Return the [x, y] coordinate for the center point of the cell that contains the specified text.  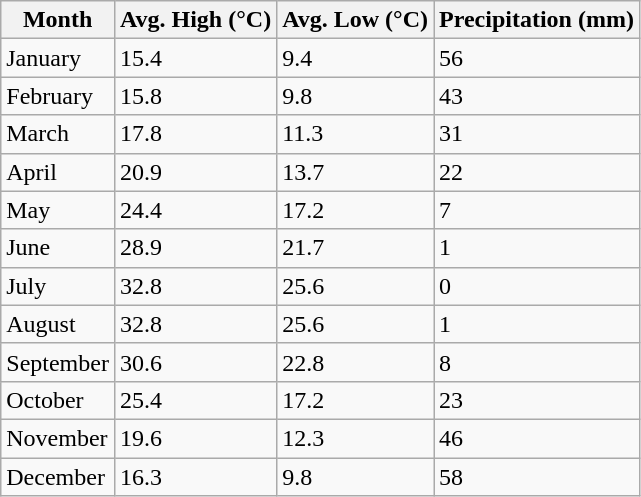
23 [537, 400]
15.4 [195, 58]
November [58, 438]
46 [537, 438]
May [58, 210]
56 [537, 58]
Avg. Low (°C) [356, 20]
Month [58, 20]
20.9 [195, 172]
August [58, 324]
43 [537, 96]
8 [537, 362]
16.3 [195, 477]
12.3 [356, 438]
9.4 [356, 58]
Avg. High (°C) [195, 20]
7 [537, 210]
25.4 [195, 400]
15.8 [195, 96]
17.8 [195, 134]
February [58, 96]
13.7 [356, 172]
June [58, 248]
22 [537, 172]
24.4 [195, 210]
19.6 [195, 438]
11.3 [356, 134]
July [58, 286]
31 [537, 134]
Precipitation (mm) [537, 20]
April [58, 172]
October [58, 400]
22.8 [356, 362]
March [58, 134]
28.9 [195, 248]
58 [537, 477]
January [58, 58]
September [58, 362]
30.6 [195, 362]
0 [537, 286]
December [58, 477]
21.7 [356, 248]
